Detect which cell encompasses the target text, then output its (x, y) center coordinate. 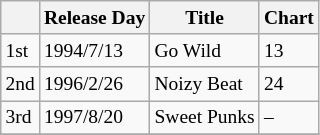
2nd (20, 84)
1994/7/13 (94, 50)
24 (288, 84)
Noizy Beat (205, 84)
13 (288, 50)
Go Wild (205, 50)
Sweet Punks (205, 118)
1996/2/26 (94, 84)
Chart (288, 18)
Release Day (94, 18)
3rd (20, 118)
Title (205, 18)
– (288, 118)
1997/8/20 (94, 118)
1st (20, 50)
